Scan for the cell matching the given text and deliver its [x, y] coordinate at center. 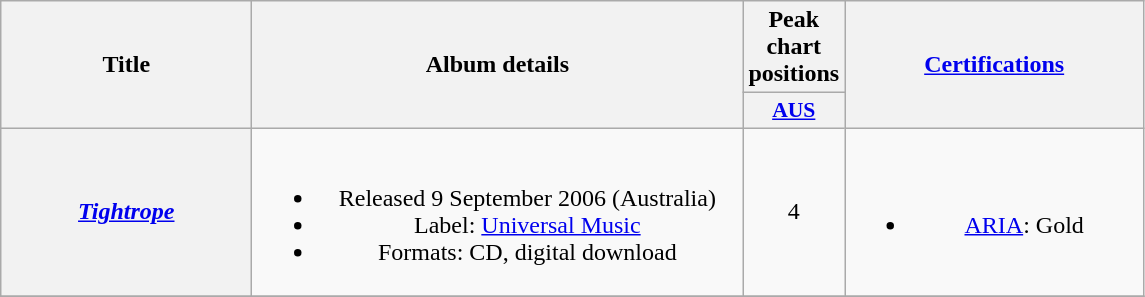
Peak chart positions [794, 47]
Tightrope [126, 212]
Title [126, 65]
AUS [794, 111]
Certifications [994, 65]
Released 9 September 2006 (Australia)Label: Universal MusicFormats: CD, digital download [498, 212]
ARIA: Gold [994, 212]
Album details [498, 65]
4 [794, 212]
